Pinpoint the cell where the given text exists, returning its (X, Y) midpoint coordinate. 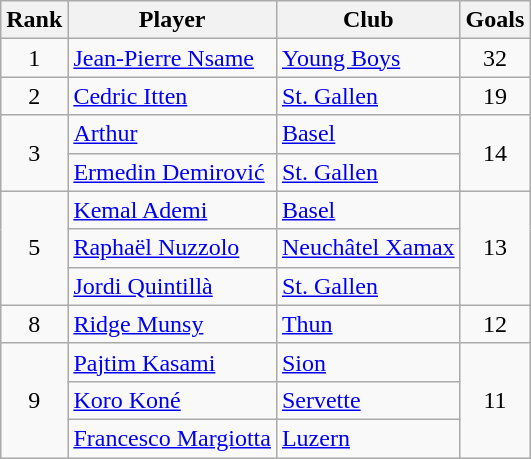
Kemal Ademi (172, 210)
11 (495, 400)
8 (34, 324)
Cedric Itten (172, 96)
Ridge Munsy (172, 324)
1 (34, 58)
Servette (368, 400)
Luzern (368, 438)
2 (34, 96)
Young Boys (368, 58)
Arthur (172, 134)
3 (34, 153)
Goals (495, 20)
Club (368, 20)
Ermedin Demirović (172, 172)
Player (172, 20)
9 (34, 400)
Francesco Margiotta (172, 438)
Jean-Pierre Nsame (172, 58)
32 (495, 58)
Sion (368, 362)
12 (495, 324)
Neuchâtel Xamax (368, 248)
Pajtim Kasami (172, 362)
Thun (368, 324)
13 (495, 248)
Rank (34, 20)
19 (495, 96)
5 (34, 248)
14 (495, 153)
Jordi Quintillà (172, 286)
Koro Koné (172, 400)
Raphaël Nuzzolo (172, 248)
